Output the (X, Y) coordinate of the center of the cell containing the given text.  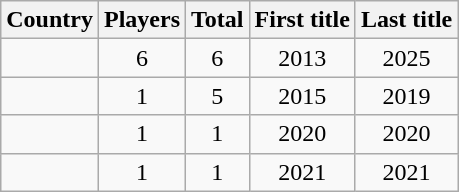
Last title (406, 20)
First title (302, 20)
Players (142, 20)
2025 (406, 58)
2019 (406, 96)
2013 (302, 58)
Country (50, 20)
2015 (302, 96)
Total (218, 20)
5 (218, 96)
